Capture the cell that displays the provided text and extract its [x, y] central coordinate. 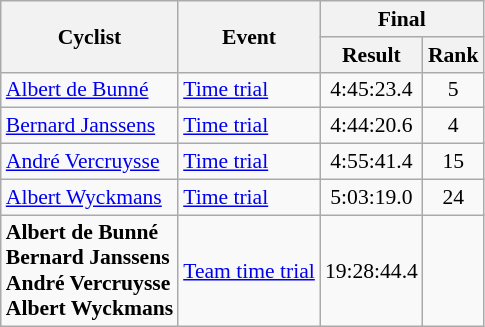
5 [454, 90]
15 [454, 162]
Final [402, 19]
Cyclist [90, 36]
4:44:20.6 [372, 126]
4:55:41.4 [372, 162]
4:45:23.4 [372, 90]
19:28:44.4 [372, 271]
Albert de Bunné [90, 90]
Result [372, 55]
Albert Wyckmans [90, 197]
4 [454, 126]
5:03:19.0 [372, 197]
Team time trial [249, 271]
André Vercruysse [90, 162]
Albert de Bunné Bernard Janssens André Vercruysse Albert Wyckmans [90, 271]
Rank [454, 55]
24 [454, 197]
Event [249, 36]
Bernard Janssens [90, 126]
